Search for the cell housing the specified text and yield its (X, Y) center coordinate. 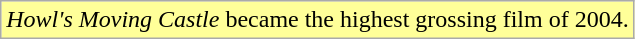
Howl's Moving Castle became the highest grossing film of 2004. (318, 20)
